Pinpoint the cell where the given text exists, returning its (X, Y) midpoint coordinate. 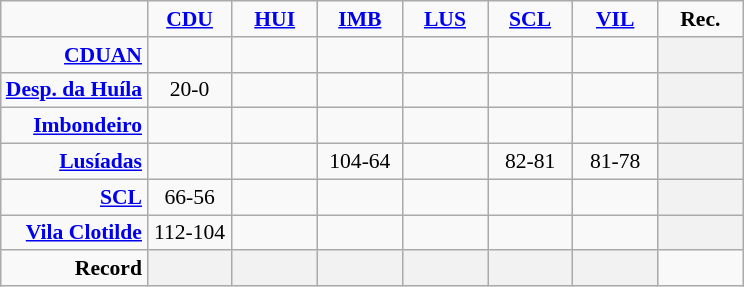
IMB (360, 19)
Desp. da Huíla (74, 90)
Rec. (700, 19)
VIL (616, 19)
Lusíadas (74, 162)
Record (74, 269)
20-0 (190, 90)
Vila Clotilde (74, 233)
HUI (274, 19)
104-64 (360, 162)
CDUAN (74, 55)
LUS (444, 19)
112-104 (190, 233)
81-78 (616, 162)
66-56 (190, 197)
82-81 (530, 162)
CDU (190, 19)
Imbondeiro (74, 126)
